Detect which cell encompasses the target text, then output its (X, Y) center coordinate. 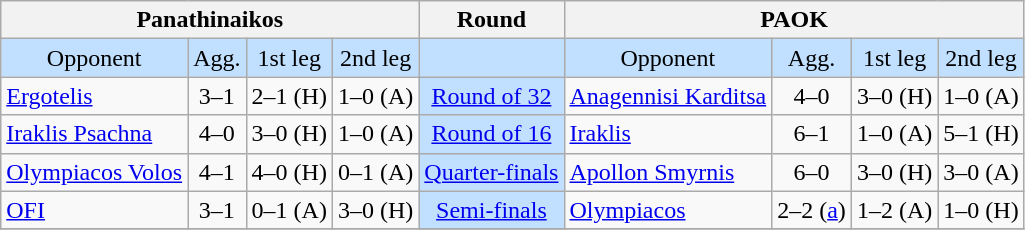
PAOK (794, 20)
3–0 (A) (981, 172)
1–0 (H) (981, 210)
Panathinaikos (210, 20)
1–2 (A) (894, 210)
4–0 (H) (289, 172)
Semi-finals (492, 210)
Ergotelis (94, 96)
Anagennisi Karditsa (668, 96)
Quarter-finals (492, 172)
Round (492, 20)
2–2 (a) (812, 210)
Iraklis (668, 134)
OFI (94, 210)
Round of 32 (492, 96)
2–1 (H) (289, 96)
Olympiacos Volos (94, 172)
4–1 (217, 172)
6–1 (812, 134)
Iraklis Psachna (94, 134)
6–0 (812, 172)
Round of 16 (492, 134)
5–1 (H) (981, 134)
Apollon Smyrnis (668, 172)
Olympiacos (668, 210)
